Output the [x, y] coordinate of the center of the cell containing the given text.  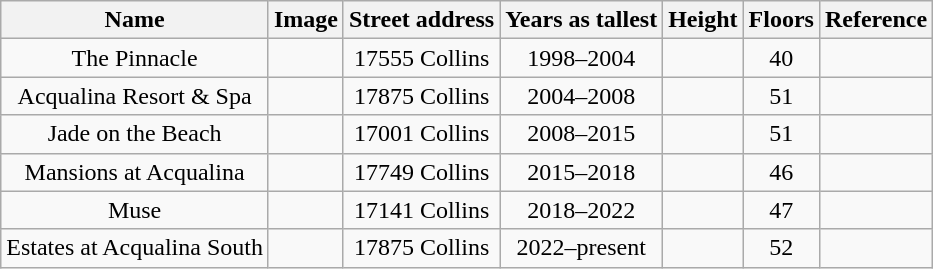
Height [703, 20]
Image [306, 20]
2015–2018 [582, 172]
Reference [876, 20]
2022–present [582, 248]
Name [135, 20]
Street address [421, 20]
2008–2015 [582, 134]
Muse [135, 210]
47 [781, 210]
2018–2022 [582, 210]
Mansions at Acqualina [135, 172]
17001 Collins [421, 134]
17749 Collins [421, 172]
Jade on the Beach [135, 134]
1998–2004 [582, 58]
2004–2008 [582, 96]
Floors [781, 20]
Acqualina Resort & Spa [135, 96]
Estates at Acqualina South [135, 248]
Years as tallest [582, 20]
17555 Collins [421, 58]
52 [781, 248]
17141 Collins [421, 210]
The Pinnacle [135, 58]
46 [781, 172]
40 [781, 58]
